Search for the cell housing the specified text and yield its [X, Y] center coordinate. 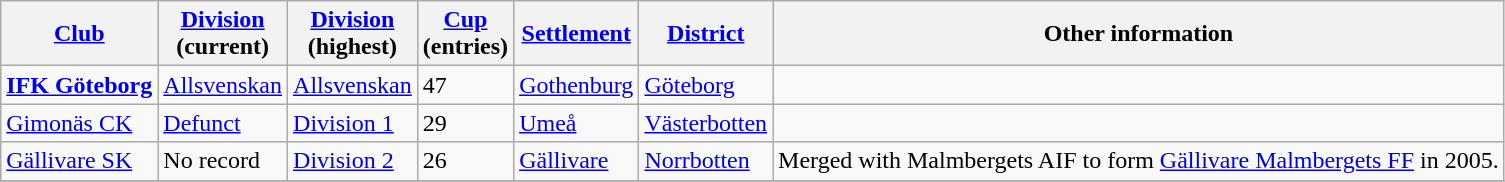
No record [223, 161]
IFK Göteborg [80, 85]
Cup (entries) [465, 34]
Club [80, 34]
Gimonäs CK [80, 123]
26 [465, 161]
Division (highest) [353, 34]
Gothenburg [576, 85]
Göteborg [706, 85]
Gällivare SK [80, 161]
District [706, 34]
Defunct [223, 123]
Division 2 [353, 161]
Merged with Malmbergets AIF to form Gällivare Malmbergets FF in 2005. [1139, 161]
Division (current) [223, 34]
Gällivare [576, 161]
Västerbotten [706, 123]
47 [465, 85]
29 [465, 123]
Settlement [576, 34]
Other information [1139, 34]
Norrbotten [706, 161]
Umeå [576, 123]
Division 1 [353, 123]
